Extract the (x, y) coordinate from the center of the cell holding the provided text.  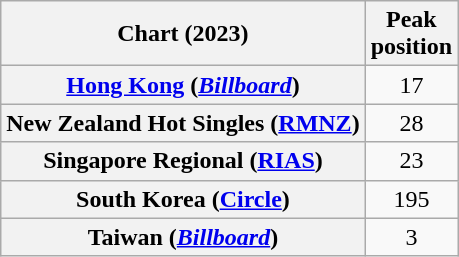
Chart (2023) (183, 34)
Taiwan (Billboard) (183, 237)
Hong Kong (Billboard) (183, 85)
Peakposition (411, 34)
17 (411, 85)
Singapore Regional (RIAS) (183, 161)
28 (411, 123)
195 (411, 199)
3 (411, 237)
New Zealand Hot Singles (RMNZ) (183, 123)
South Korea (Circle) (183, 199)
23 (411, 161)
